Find where the given text appears and provide that cell's center as (X, Y) coordinate. 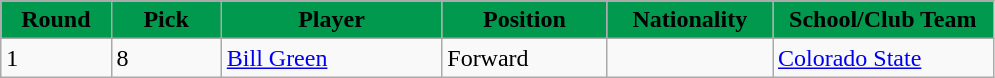
Position (524, 20)
Round (56, 20)
Pick (166, 20)
Bill Green (331, 58)
1 (56, 58)
Forward (524, 58)
Colorado State (882, 58)
8 (166, 58)
Player (331, 20)
Nationality (690, 20)
School/Club Team (882, 20)
